Provide the (X, Y) coordinate of the cell's center where the given text is located.  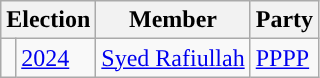
Party (284, 20)
PPPP (284, 58)
Member (173, 20)
2024 (56, 58)
Syed Rafiullah (173, 58)
Election (48, 20)
